Determine the (X, Y) coordinate at the center of the cell enclosing the given text.  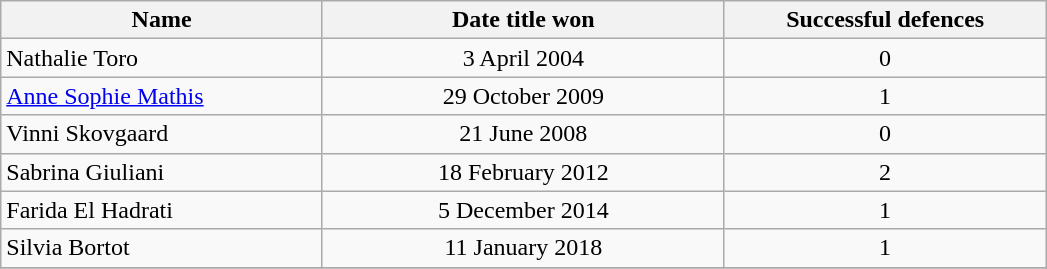
Farida El Hadrati (162, 210)
Vinni Skovgaard (162, 134)
5 December 2014 (523, 210)
11 January 2018 (523, 248)
Nathalie Toro (162, 58)
Successful defences (885, 20)
18 February 2012 (523, 172)
29 October 2009 (523, 96)
3 April 2004 (523, 58)
Date title won (523, 20)
Anne Sophie Mathis (162, 96)
21 June 2008 (523, 134)
Name (162, 20)
2 (885, 172)
Silvia Bortot (162, 248)
Sabrina Giuliani (162, 172)
